Output the (x, y) coordinate of the center of the cell containing the given text.  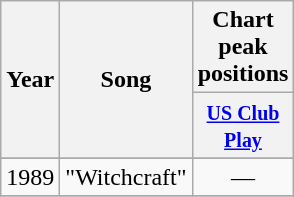
Song (126, 80)
Chart peak positions (243, 47)
— (243, 177)
1989 (30, 177)
"Witchcraft" (126, 177)
US Club Play (243, 126)
Year (30, 80)
